Locate the cell with the specified text and output its [X, Y] center coordinate. 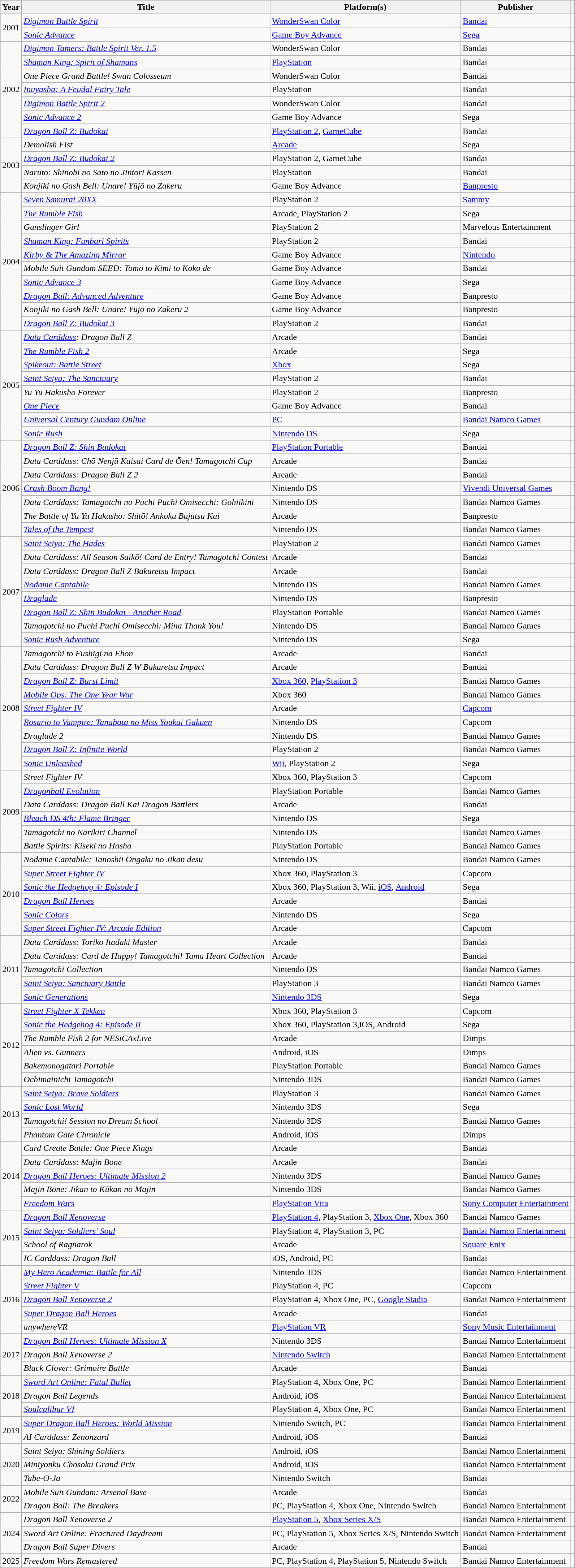
Year [11, 7]
Nintendo Switch, PC [365, 1423]
My Hero Academia: Battle for All [146, 1272]
PlayStation 4, PlayStation 3, Xbox One, Xbox 360 [365, 1217]
Nodame Cantabile [146, 584]
Publisher [516, 7]
Street Fighter X Tekken [146, 1011]
Dragon Ball Xenoverse [146, 1217]
2020 [11, 1464]
PlayStation VR [365, 1327]
Dragon Ball Heroes: Ultimate Mission X [146, 1341]
Rosario to Vampire: Tanabata no Miss Youkai Gakuen [146, 722]
Dragonball Evolution [146, 791]
The Rumble Fish 2 [146, 351]
Ōchimainichi Tamagotchi [146, 1080]
Dragon Ball: The Breakers [146, 1506]
Dragon Ball: Advanced Adventure [146, 296]
Nodame Cantabile: Tanoshii Ongaku no Jikan desu [146, 860]
Phantom Gate Chronicle [146, 1135]
Sonic Advance [146, 35]
Konjiki no Gash Bell: Unare! Yūjō no Zakeru 2 [146, 310]
2015 [11, 1237]
Majin Bone: Jikan to Kūkan no Majin [146, 1189]
2001 [11, 28]
PC [365, 420]
Dragon Ball Heroes [146, 901]
Dragon Ball Z: Burst Limit [146, 681]
Data Carddass: Tamagotchi no Puchi Puchi Omisecchi: Gohiikini [146, 502]
Marvelous Entertainment [516, 227]
The Rumble Fish 2 for NESiCAxLive [146, 1038]
Tamagotchi no Narikiri Channel [146, 832]
Demolish Fist [146, 144]
Saint Seiya: Soldiers' Soul [146, 1231]
Data Carddass: All Season Saikō! Card de Entry! Tamagotchi Contest [146, 557]
Shaman King: Funbari Spirits [146, 241]
Dragon Ball Super Divers [146, 1547]
Card Create Battle: One Piece Kings [146, 1148]
PC, PlayStation 5, Xbox Series X/S, Nintendo Switch [365, 1533]
Sonic Colors [146, 915]
Freedom Wars Remastered [146, 1561]
2022 [11, 1499]
The Rumble Fish [146, 213]
Soulcalibur VI [146, 1409]
Xbox 360, PlayStation 3, Wii, iOS, Android [365, 887]
PlayStation 5, Xbox Series X/S [365, 1520]
Saint Seiya: Shining Soldiers [146, 1451]
Tamagotchi Collection [146, 969]
2014 [11, 1176]
2013 [11, 1114]
Tamagotchi to Fushigi na Ehon [146, 653]
Yu Yu Hakusho Forever [146, 392]
Vivendi Universal Games [516, 488]
Dragon Ball Z: Shin Budokai [146, 447]
Super Street Fighter IV [146, 873]
2016 [11, 1299]
Sword Art Online: Fractured Daydream [146, 1533]
Tabe-O-Ja [146, 1478]
Sonic Unleashed [146, 763]
School of Ragnarok [146, 1244]
Xbox 360, PlayStation 3,iOS, Android [365, 1024]
Data Carddass: Card de Happy! Tamagotchi! Tama Heart Collection [146, 956]
Super Dragon Ball Heroes: World Mission [146, 1423]
Universal Century Gundam Online [146, 420]
Dragon Ball Z: Shin Budokai - Another Road [146, 612]
Sonic Generations [146, 997]
Super Dragon Ball Heroes [146, 1313]
Saint Seiya: The Sanctuary [146, 378]
Draglade 2 [146, 736]
2017 [11, 1355]
2010 [11, 894]
Data Carddass: Dragon Ball Z [146, 337]
2024 [11, 1533]
Sonic Rush Adventure [146, 640]
2003 [11, 165]
Saint Seiya: The Hades [146, 543]
Black Clover: Grimoire Battle [146, 1368]
Sony Computer Entertainment [516, 1203]
Gunslinger Girl [146, 227]
Digimon Battle Spirit 2 [146, 103]
2005 [11, 385]
Square Enix [516, 1244]
2012 [11, 1045]
Tamagotchi! Session no Dream School [146, 1121]
Data Carddass: Majin Bone [146, 1162]
2004 [11, 262]
Tales of the Tempest [146, 530]
Shaman King: Spirit of Shamans [146, 62]
Sammy [516, 200]
Dragon Ball Heroes: Ultimate Mission 2 [146, 1176]
Street Fighter V [146, 1286]
Sonic Lost World [146, 1107]
Data Carddass: Chō Nenjū Kaisai Card de Ōen! Tamagotchi Cup [146, 461]
Mobile Ops: The One Year War [146, 695]
Mobile Suit Gundam SEED: Tomo to Kimi to Koko de [146, 268]
Draglade [146, 598]
2011 [11, 969]
Data Carddass: Toriko Itadaki Master [146, 942]
Dragon Ball Z: Budokai 2 [146, 158]
Sonic Advance 3 [146, 282]
Super Street Fighter IV: Arcade Edition [146, 928]
Wii, PlayStation 2 [365, 763]
Nintendo [516, 255]
Xbox 360 [365, 695]
PlayStation 4, PC [365, 1286]
PC, PlayStation 4, PlayStation 5, Nintendo Switch [365, 1561]
Crash Boom Bang! [146, 488]
2025 [11, 1561]
PC, PlayStation 4, Xbox One, Nintendo Switch [365, 1506]
Freedom Wars [146, 1203]
Spikeout: Battle Street [146, 364]
Dragon Ball Legends [146, 1396]
Naruto: Shinobi no Sato no Jintori Kassen [146, 172]
Mobile Suit Gundam: Arsenal Base [146, 1492]
iOS, Android, PC [365, 1258]
AI Carddass: Zenonzard [146, 1437]
Inuyasha: A Feudal Fairy Tale [146, 90]
Platform(s) [365, 7]
Sonic the Hedgehog 4: Episode I [146, 887]
Seven Samurai 20XX [146, 200]
Xbox [365, 364]
Konjiki no Gash Bell: Unare! Yūjō no Zakeru [146, 186]
Data Carddass: Dragon Ball Kai Dragon Battlers [146, 804]
Bakemonogatari Portable [146, 1066]
Saint Seiya: Sanctuary Battle [146, 983]
Dragon Ball Z: Budokai 3 [146, 323]
Title [146, 7]
One Piece Grand Battle! Swan Colosseum [146, 76]
Alien vs. Gunners [146, 1052]
Digimon Battle Spirit [146, 21]
One Piece [146, 406]
Saint Seiya: Brave Soldiers [146, 1093]
Data Carddass: Dragon Ball Z W Bakuretsu Impact [146, 667]
Dragon Ball Z: Infinite World [146, 750]
Bleach DS 4th: Flame Bringer [146, 818]
2009 [11, 811]
Kirby & The Amazing Mirror [146, 255]
2018 [11, 1396]
Battle Spirits: Kiseki no Hasha [146, 846]
2007 [11, 591]
Sonic the Hedgehog 4: Episode II [146, 1024]
Tamagotchi no Puchi Puchi Omisecchi: Mina Thank You! [146, 626]
The Battle of Yu Yu Hakusho: Shitō! Ankoku Bujutsu Kai [146, 516]
PlayStation Vita [365, 1203]
anywhereVR [146, 1327]
PlayStation 4, Xbox One, PC, Google Stadia [365, 1300]
Digimon Tamers: Battle Spirit Ver. 1.5 [146, 48]
Dragon Ball Z: Budokai [146, 131]
PlayStation 4, PlayStation 3, PC [365, 1231]
Sony Music Entertainment [516, 1327]
Sonic Advance 2 [146, 117]
2002 [11, 90]
Miniyonku Chōsoku Grand Prix [146, 1464]
Arcade, PlayStation 2 [365, 213]
2008 [11, 709]
Data Carddass: Dragon Ball Z Bakuretsu Impact [146, 571]
Sword Art Online: Fatal Bullet [146, 1382]
IC Carddass: Dragon Ball [146, 1258]
Sonic Rush [146, 433]
2019 [11, 1430]
2006 [11, 488]
Data Carddass: Dragon Ball Z 2 [146, 475]
